Search for the cell housing the specified text and yield its [X, Y] center coordinate. 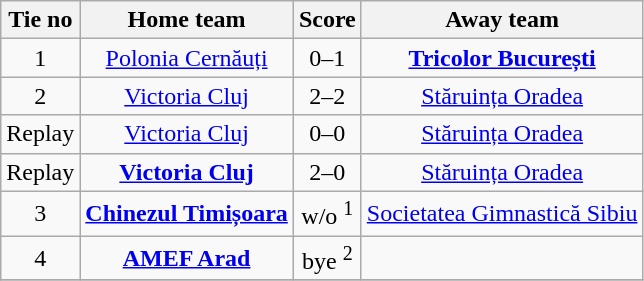
4 [40, 258]
Tie no [40, 20]
Societatea Gimnastică Sibiu [502, 214]
2–0 [327, 172]
3 [40, 214]
Home team [187, 20]
0–0 [327, 134]
Tricolor București [502, 58]
bye 2 [327, 258]
0–1 [327, 58]
2–2 [327, 96]
Score [327, 20]
Polonia Cernăuți [187, 58]
AMEF Arad [187, 258]
1 [40, 58]
Chinezul Timișoara [187, 214]
2 [40, 96]
w/o 1 [327, 214]
Away team [502, 20]
